Return the [X, Y] coordinate for the center point of the cell that contains the specified text.  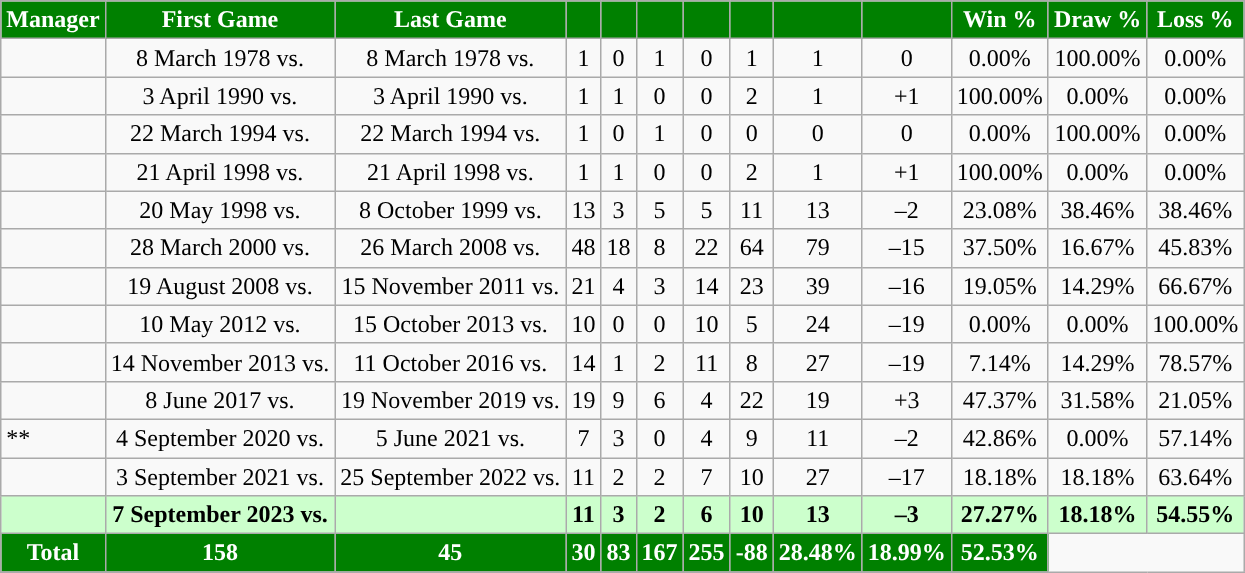
25 September 2022 vs. [450, 477]
18 [618, 248]
Total [53, 553]
5 June 2021 vs. [450, 438]
16.67% [1097, 248]
First Game [220, 20]
37.50% [1000, 248]
158 [220, 553]
8 June 2017 vs. [220, 400]
52.53% [1000, 553]
–15 [906, 248]
57.14% [1196, 438]
15 November 2011 vs. [450, 286]
20 May 1998 vs. [220, 210]
42.86% [1000, 438]
78.57% [1196, 362]
19 November 2019 vs. [450, 400]
63.64% [1196, 477]
15 October 2013 vs. [450, 324]
45 [450, 553]
18.99% [906, 553]
4 September 2020 vs. [220, 438]
19.05% [1000, 286]
167 [660, 553]
21 [584, 286]
3 September 2021 vs. [220, 477]
64 [752, 248]
31.58% [1097, 400]
48 [584, 248]
39 [818, 286]
30 [584, 553]
10 May 2012 vs. [220, 324]
28 March 2000 vs. [220, 248]
66.67% [1196, 286]
Manager [53, 20]
Last Game [450, 20]
8 October 1999 vs. [450, 210]
11 October 2016 vs. [450, 362]
–3 [906, 515]
47.37% [1000, 400]
79 [818, 248]
Win % [1000, 20]
54.55% [1196, 515]
23 [752, 286]
7.14% [1000, 362]
255 [706, 553]
45.83% [1196, 248]
–16 [906, 286]
83 [618, 553]
26 March 2008 vs. [450, 248]
23.08% [1000, 210]
Loss % [1196, 20]
–17 [906, 477]
Draw % [1097, 20]
14 November 2013 vs. [220, 362]
24 [818, 324]
** [53, 438]
21.05% [1196, 400]
7 September 2023 vs. [220, 515]
28.48% [818, 553]
19 August 2008 vs. [220, 286]
+3 [906, 400]
-88 [752, 553]
27.27% [1000, 515]
